Scan for the cell matching the given text and deliver its (x, y) coordinate at center. 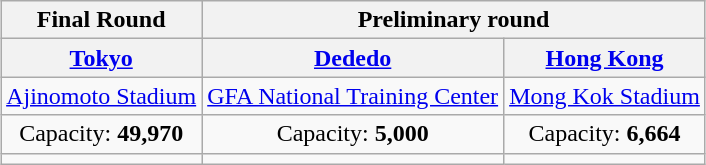
Capacity: 6,664 (605, 134)
Final Round (102, 20)
Tokyo (102, 58)
Hong Kong (605, 58)
Dededo (353, 58)
Preliminary round (454, 20)
Capacity: 5,000 (353, 134)
Ajinomoto Stadium (102, 96)
Mong Kok Stadium (605, 96)
Capacity: 49,970 (102, 134)
GFA National Training Center (353, 96)
